Detect which cell encompasses the target text, then output its (x, y) center coordinate. 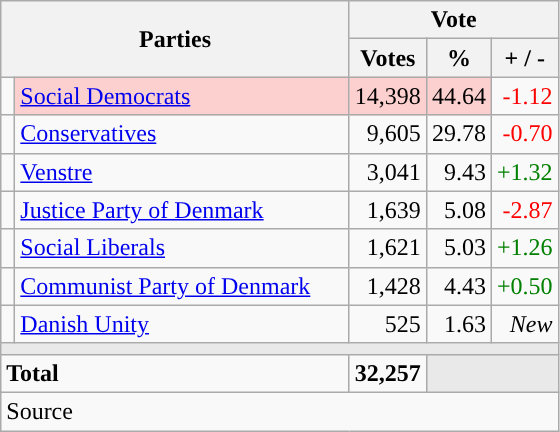
New (524, 324)
-0.70 (524, 134)
Source (280, 411)
5.08 (458, 210)
1.63 (458, 324)
525 (388, 324)
44.64 (458, 96)
1,639 (388, 210)
Parties (176, 39)
+0.50 (524, 286)
Total (176, 373)
1,621 (388, 248)
+1.26 (524, 248)
1,428 (388, 286)
Vote (454, 20)
Social Liberals (182, 248)
Danish Unity (182, 324)
9.43 (458, 172)
Venstre (182, 172)
5.03 (458, 248)
32,257 (388, 373)
29.78 (458, 134)
Conservatives (182, 134)
4.43 (458, 286)
-2.87 (524, 210)
3,041 (388, 172)
Justice Party of Denmark (182, 210)
+ / - (524, 58)
14,398 (388, 96)
-1.12 (524, 96)
Communist Party of Denmark (182, 286)
Social Democrats (182, 96)
9,605 (388, 134)
Votes (388, 58)
% (458, 58)
+1.32 (524, 172)
